Search for the cell housing the specified text and yield its (x, y) center coordinate. 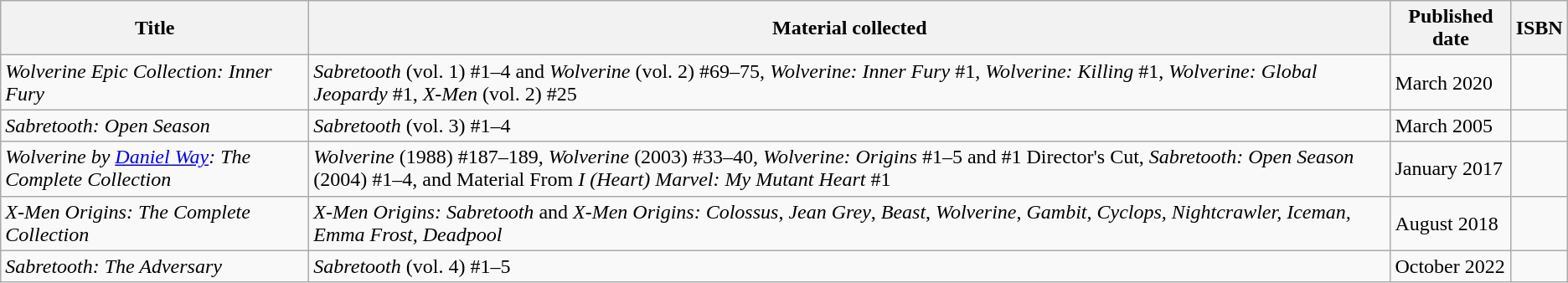
Sabretooth (vol. 4) #1–5 (849, 266)
Title (155, 28)
X-Men Origins: The Complete Collection (155, 223)
Sabretooth: Open Season (155, 126)
X-Men Origins: Sabretooth and X-Men Origins: Colossus, Jean Grey, Beast, Wolverine, Gambit, Cyclops, Nightcrawler, Iceman, Emma Frost, Deadpool (849, 223)
January 2017 (1451, 169)
Sabretooth (vol. 3) #1–4 (849, 126)
Sabretooth: The Adversary (155, 266)
August 2018 (1451, 223)
October 2022 (1451, 266)
ISBN (1540, 28)
Wolverine by Daniel Way: The Complete Collection (155, 169)
March 2005 (1451, 126)
March 2020 (1451, 82)
Published date (1451, 28)
Wolverine Epic Collection: Inner Fury (155, 82)
Material collected (849, 28)
